Return [x, y] of the center of cell containing provided text 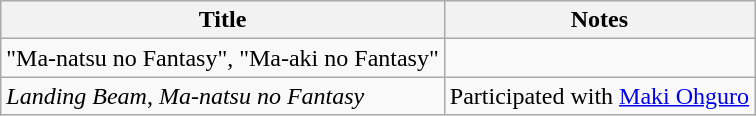
"Ma-natsu no Fantasy", "Ma-aki no Fantasy" [223, 58]
Title [223, 20]
Notes [599, 20]
Participated with Maki Ohguro [599, 96]
Landing Beam, Ma-natsu no Fantasy [223, 96]
